Identify which cell holds the provided text, then report its (x, y) central coordinate. 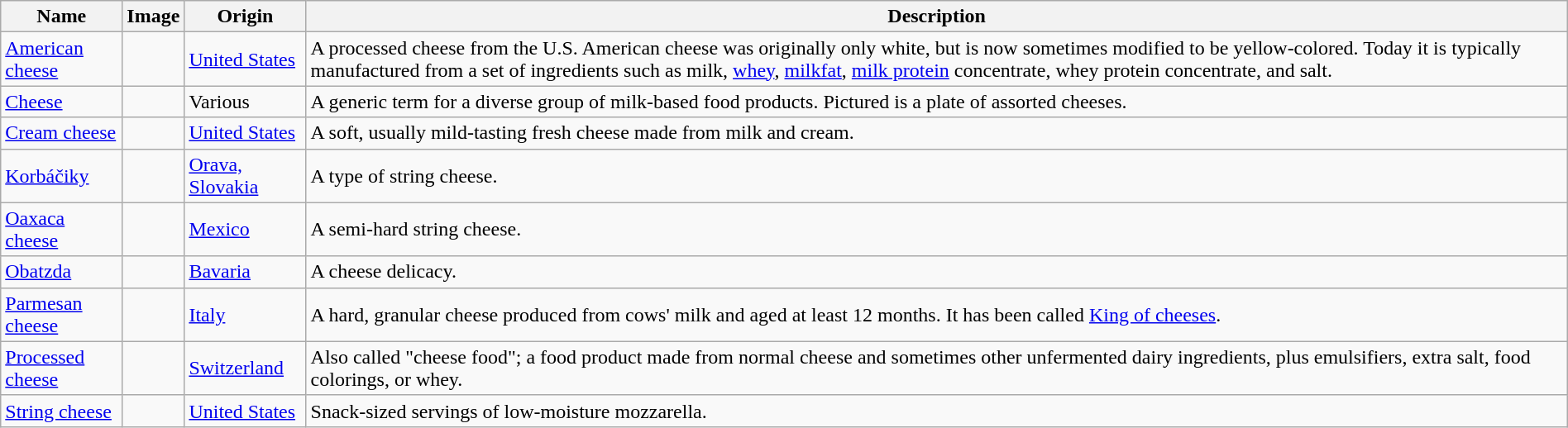
Snack-sized servings of low-moisture mozzarella. (936, 411)
Switzerland (245, 369)
A cheese delicacy. (936, 272)
Cheese (61, 102)
String cheese (61, 411)
Mexico (245, 230)
Origin (245, 17)
Image (154, 17)
Oaxaca cheese (61, 230)
Various (245, 102)
Parmesan cheese (61, 314)
Italy (245, 314)
Cream cheese (61, 133)
Bavaria (245, 272)
A hard, granular cheese produced from cows' milk and aged at least 12 months. It has been called King of cheeses. (936, 314)
A semi-hard string cheese. (936, 230)
Orava, Slovakia (245, 175)
American cheese (61, 59)
Description (936, 17)
Korbáčiky (61, 175)
Name (61, 17)
A generic term for a diverse group of milk-based food products. Pictured is a plate of assorted cheeses. (936, 102)
Processed cheese (61, 369)
A type of string cheese. (936, 175)
Obatzda (61, 272)
A soft, usually mild-tasting fresh cheese made from milk and cream. (936, 133)
